Return [X, Y] of the center of cell containing provided text 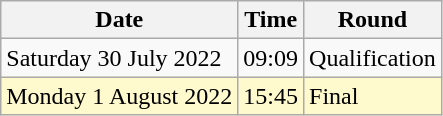
Final [373, 96]
Time [271, 20]
Round [373, 20]
Saturday 30 July 2022 [120, 58]
Date [120, 20]
15:45 [271, 96]
Qualification [373, 58]
Monday 1 August 2022 [120, 96]
09:09 [271, 58]
